Provide the (x, y) coordinate of the cell's center where the given text is located.  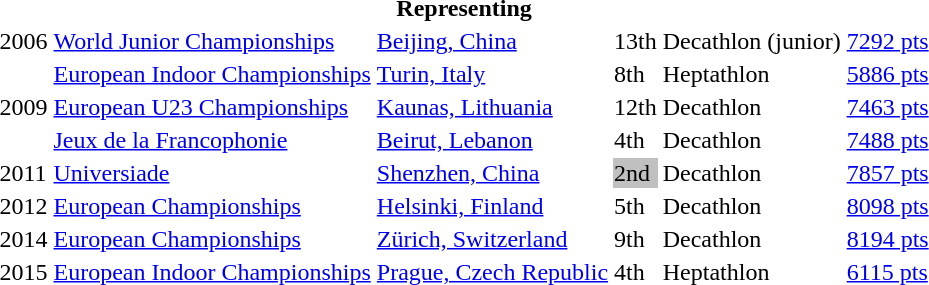
Zürich, Switzerland (492, 239)
13th (636, 41)
Decathlon (junior) (752, 41)
Jeux de la Francophonie (212, 140)
12th (636, 107)
9th (636, 239)
2nd (636, 173)
Beijing, China (492, 41)
European Indoor Championships (212, 74)
Shenzhen, China (492, 173)
Universiade (212, 173)
European U23 Championships (212, 107)
8th (636, 74)
4th (636, 140)
World Junior Championships (212, 41)
Kaunas, Lithuania (492, 107)
Helsinki, Finland (492, 206)
Turin, Italy (492, 74)
5th (636, 206)
Beirut, Lebanon (492, 140)
Heptathlon (752, 74)
